Locate the cell with the specified text and output its [x, y] center coordinate. 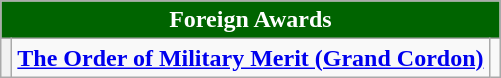
The Order of Military Merit (Grand Cordon) [250, 58]
Foreign Awards [250, 20]
